Locate the cell with the specified text and output its [x, y] center coordinate. 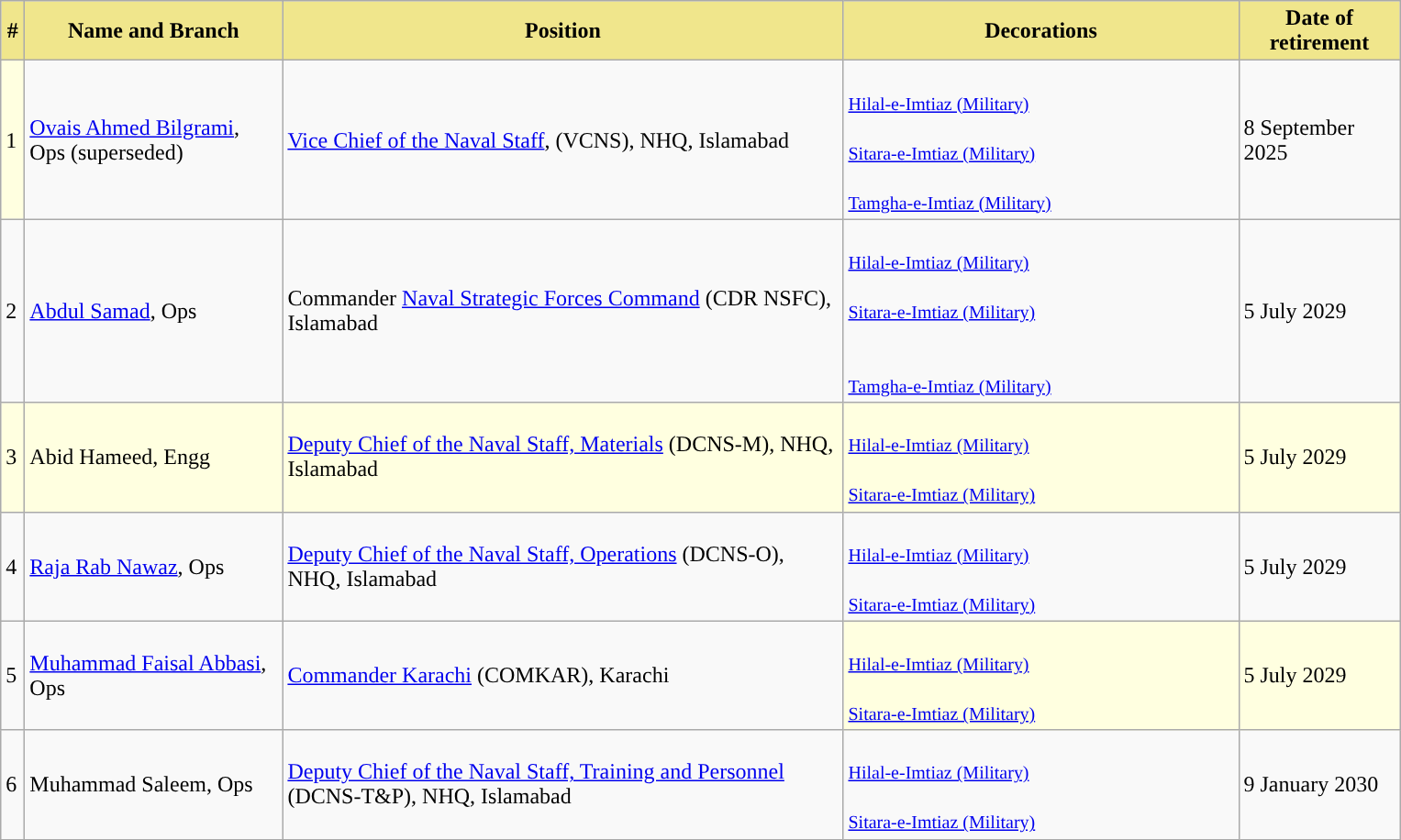
Raja Rab Nawaz, Ops [154, 567]
4 [13, 567]
Date of retirement [1319, 31]
Position [563, 31]
Vice Chief of the Naval Staff, (VCNS), NHQ, Islamabad [563, 139]
Muhammad Saleem, Ops [154, 785]
8 September 2025 [1319, 139]
Decorations [1040, 31]
2 [13, 311]
1 [13, 139]
Commander Naval Strategic Forces Command (CDR NSFC), Islamabad [563, 311]
# [13, 31]
Deputy Chief of the Naval Staff, Operations (DCNS-O), NHQ, Islamabad [563, 567]
9 January 2030 [1319, 785]
Commander Karachi (COMKAR), Karachi [563, 675]
6 [13, 785]
Muhammad Faisal Abbasi, Ops [154, 675]
5 [13, 675]
Deputy Chief of the Naval Staff, Materials (DCNS-M), NHQ, Islamabad [563, 457]
Abid Hameed, Engg [154, 457]
Deputy Chief of the Naval Staff, Training and Personnel (DCNS-T&P), NHQ, Islamabad [563, 785]
3 [13, 457]
Ovais Ahmed Bilgrami, Ops (superseded) [154, 139]
Abdul Samad, Ops [154, 311]
Name and Branch [154, 31]
Hilal-e-Imtiaz (Military)Sitara-e-Imtiaz (Military) [1040, 785]
